Detect which cell encompasses the target text, then output its (X, Y) center coordinate. 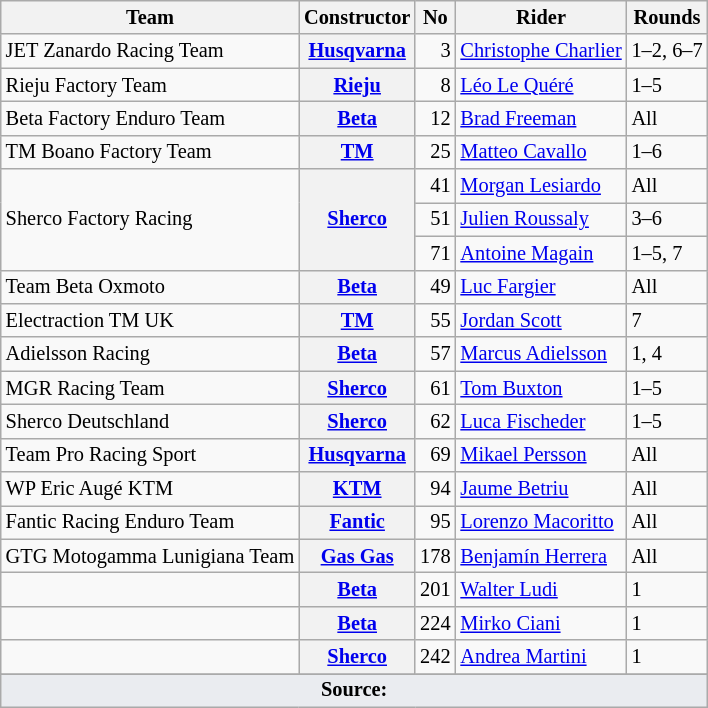
Rieju Factory Team (150, 85)
Morgan Lesiardo (540, 186)
Fantic Racing Enduro Team (150, 522)
JET Zanardo Racing Team (150, 51)
Antoine Magain (540, 253)
Sherco Factory Racing (150, 220)
Team Pro Racing Sport (150, 455)
201 (435, 589)
62 (435, 421)
Adielsson Racing (150, 354)
69 (435, 455)
Tom Buxton (540, 388)
224 (435, 623)
Gas Gas (357, 556)
Fantic (357, 522)
8 (435, 85)
GTG Motogamma Lunigiana Team (150, 556)
WP Eric Augé KTM (150, 489)
Mirko Ciani (540, 623)
Rieju (357, 85)
51 (435, 219)
Source: (354, 690)
Luca Fischeder (540, 421)
Beta Factory Enduro Team (150, 118)
1, 4 (668, 354)
49 (435, 287)
Lorenzo Macoritto (540, 522)
Electraction TM UK (150, 320)
Mikael Persson (540, 455)
25 (435, 152)
Team (150, 17)
1–6 (668, 152)
Rounds (668, 17)
178 (435, 556)
Marcus Adielsson (540, 354)
Julien Roussaly (540, 219)
1–5, 7 (668, 253)
55 (435, 320)
41 (435, 186)
Benjamín Herrera (540, 556)
Rider (540, 17)
Luc Fargier (540, 287)
MGR Racing Team (150, 388)
242 (435, 657)
Sherco Deutschland (150, 421)
Team Beta Oxmoto (150, 287)
3–6 (668, 219)
3 (435, 51)
7 (668, 320)
95 (435, 522)
57 (435, 354)
1–2, 6–7 (668, 51)
Léo Le Quéré (540, 85)
KTM (357, 489)
Walter Ludi (540, 589)
TM Boano Factory Team (150, 152)
12 (435, 118)
Christophe Charlier (540, 51)
71 (435, 253)
No (435, 17)
Jaume Betriu (540, 489)
94 (435, 489)
Brad Freeman (540, 118)
Constructor (357, 17)
Jordan Scott (540, 320)
Matteo Cavallo (540, 152)
Andrea Martini (540, 657)
61 (435, 388)
